Return the [X, Y] coordinate for the center point of the cell that contains the specified text.  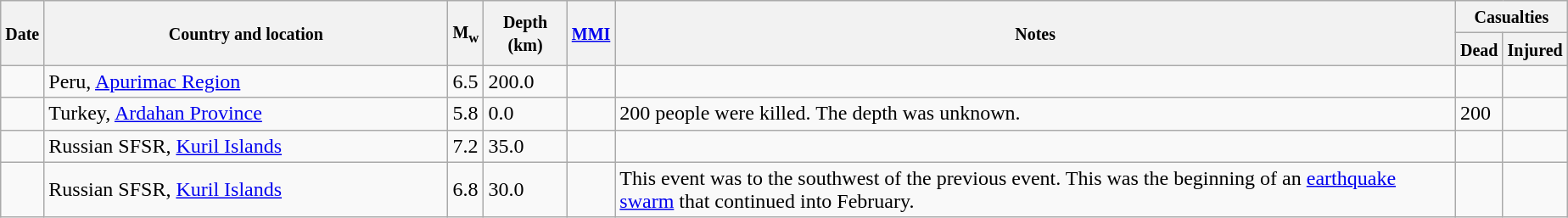
Injured [1535, 49]
MMI [591, 33]
Peru, Apurimac Region [246, 81]
200 [1479, 114]
6.8 [466, 190]
5.8 [466, 114]
35.0 [525, 146]
Turkey, Ardahan Province [246, 114]
Date [22, 33]
Country and location [246, 33]
Notes [1035, 33]
This event was to the southwest of the previous event. This was the beginning of an earthquake swarm that continued into February. [1035, 190]
6.5 [466, 81]
Casualties [1511, 17]
30.0 [525, 190]
0.0 [525, 114]
7.2 [466, 146]
Mw [466, 33]
200.0 [525, 81]
200 people were killed. The depth was unknown. [1035, 114]
Depth (km) [525, 33]
Dead [1479, 49]
